Determine the (X, Y) coordinate at the center of the cell enclosing the given text.  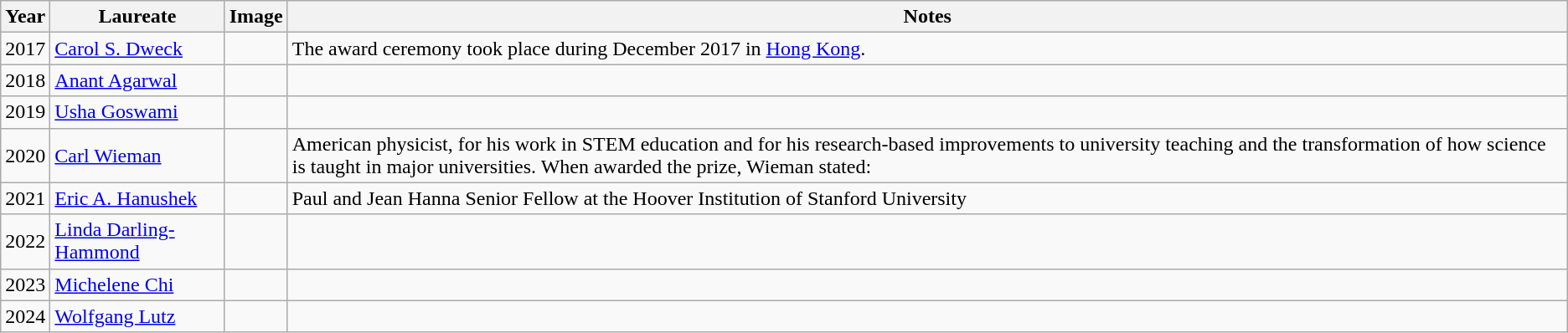
Michelene Chi (137, 284)
2018 (25, 80)
Notes (927, 17)
2024 (25, 316)
Usha Goswami (137, 112)
Laureate (137, 17)
The award ceremony took place during December 2017 in Hong Kong. (927, 49)
Paul and Jean Hanna Senior Fellow at the Hoover Institution of Stanford University (927, 198)
Linda Darling-Hammond (137, 241)
Image (256, 17)
2022 (25, 241)
2019 (25, 112)
Wolfgang Lutz (137, 316)
Anant Agarwal (137, 80)
Eric A. Hanushek (137, 198)
2020 (25, 156)
2017 (25, 49)
Year (25, 17)
Carol S. Dweck (137, 49)
2023 (25, 284)
Carl Wieman (137, 156)
2021 (25, 198)
